From the cell containing the given text, extract its center point as [X, Y] coordinate. 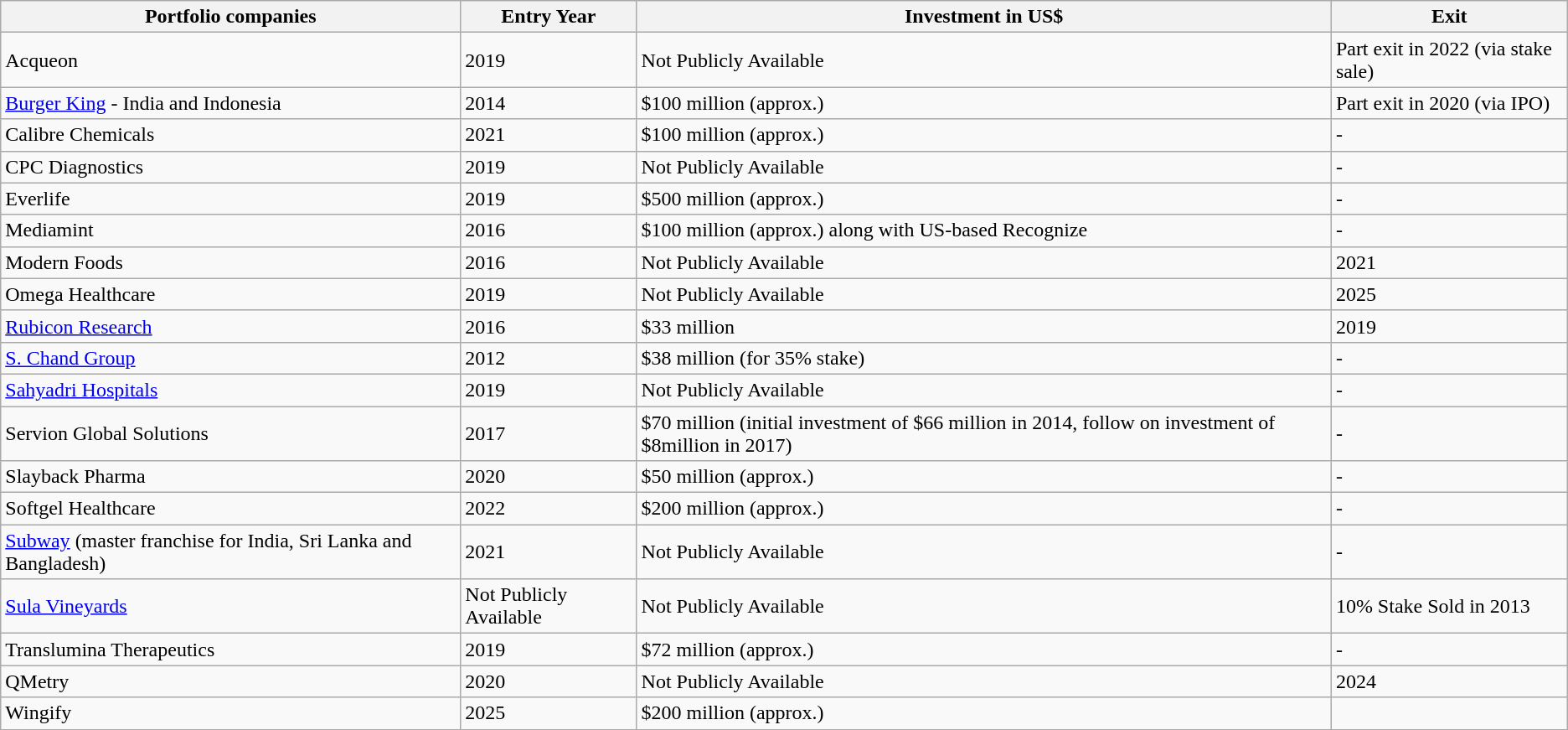
Rubicon Research [231, 326]
$33 million [983, 326]
Slayback Pharma [231, 477]
CPC Diagnostics [231, 167]
2022 [549, 509]
$70 million (initial investment of $66 million in 2014, follow on investment of $8million in 2017) [983, 432]
S. Chand Group [231, 358]
Translumina Therapeutics [231, 650]
$38 million (for 35% stake) [983, 358]
$500 million (approx.) [983, 199]
QMetry [231, 681]
Part exit in 2020 (via IPO) [1449, 103]
$100 million (approx.) along with US-based Recognize [983, 230]
Entry Year [549, 17]
2024 [1449, 681]
Softgel Healthcare [231, 509]
2014 [549, 103]
Servion Global Solutions [231, 432]
Exit [1449, 17]
Sahyadri Hospitals [231, 390]
Modern Foods [231, 262]
Omega Healthcare [231, 294]
Sula Vineyards [231, 607]
10% Stake Sold in 2013 [1449, 607]
2012 [549, 358]
Wingify [231, 713]
Part exit in 2022 (via stake sale) [1449, 60]
$50 million (approx.) [983, 477]
Acqueon [231, 60]
Everlife [231, 199]
$72 million (approx.) [983, 650]
Calibre Chemicals [231, 135]
Mediamint [231, 230]
Portfolio companies [231, 17]
Investment in US$ [983, 17]
2017 [549, 432]
Subway (master franchise for India, Sri Lanka and Bangladesh) [231, 551]
Burger King - India and Indonesia [231, 103]
